For the text-containing cell, return its midpoint in (X, Y) coordinate format. 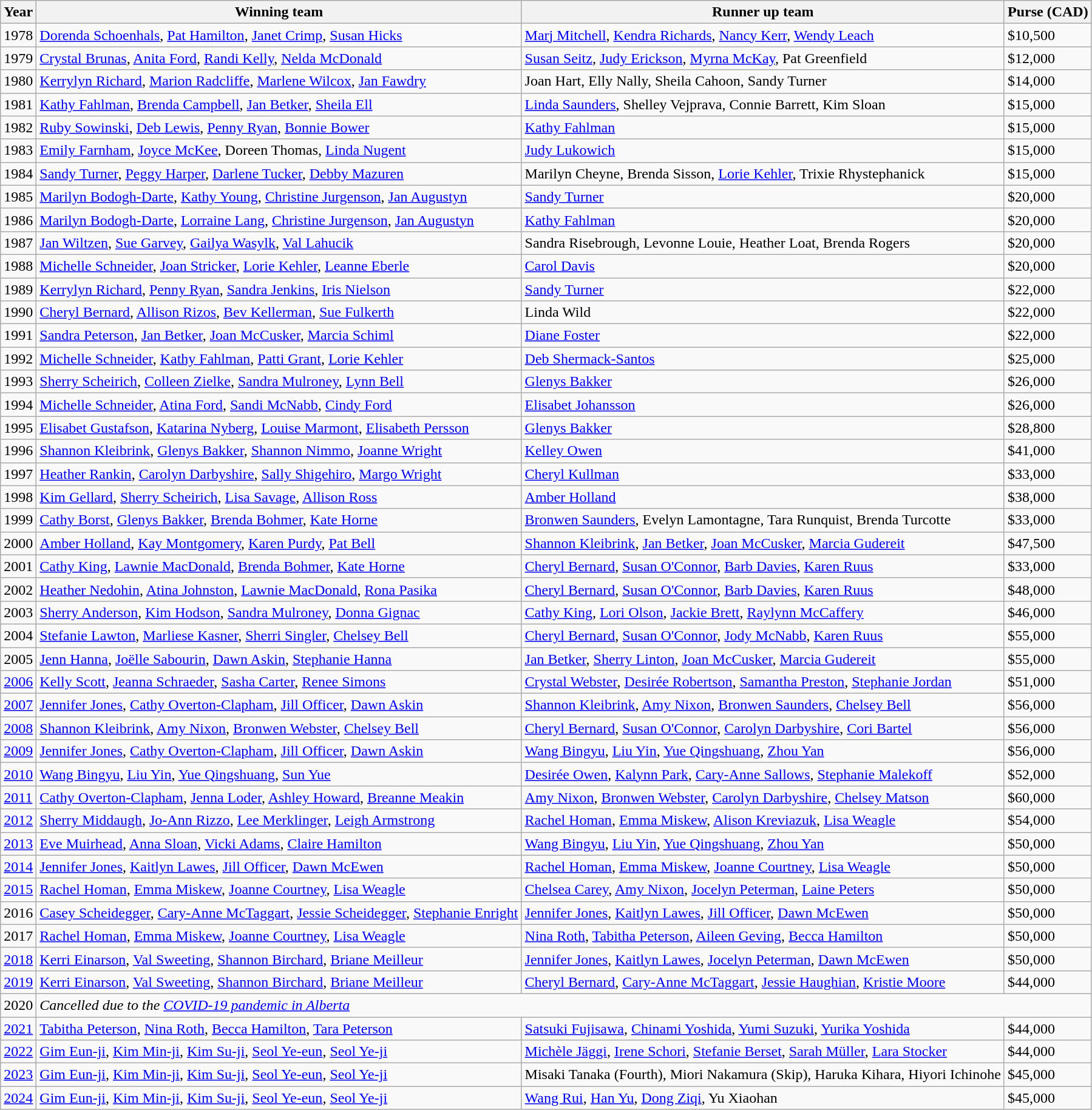
Chelsea Carey, Amy Nixon, Jocelyn Peterman, Laine Peters (762, 890)
1995 (18, 428)
Stefanie Lawton, Marliese Kasner, Sherri Singler, Chelsey Bell (279, 635)
1994 (18, 405)
2015 (18, 890)
Michelle Schneider, Kathy Fahlman, Patti Grant, Lorie Kehler (279, 359)
Emily Farnham, Joyce McKee, Doreen Thomas, Linda Nugent (279, 151)
$60,000 (1048, 797)
2017 (18, 936)
Heather Rankin, Carolyn Darbyshire, Sally Shigehiro, Margo Wright (279, 474)
Kelly Scott, Jeanna Schraeder, Sasha Carter, Renee Simons (279, 682)
Sherry Anderson, Kim Hodson, Sandra Mulroney, Donna Gignac (279, 612)
1991 (18, 336)
2002 (18, 589)
Desirée Owen, Kalynn Park, Cary-Anne Sallows, Stephanie Malekoff (762, 774)
Carol Davis (762, 266)
Kathy Fahlman, Brenda Campbell, Jan Betker, Sheila Ell (279, 104)
1985 (18, 197)
$52,000 (1048, 774)
Diane Foster (762, 336)
Wang Rui, Han Yu, Dong Ziqi, Yu Xiaohan (762, 1098)
Linda Saunders, Shelley Vejprava, Connie Barrett, Kim Sloan (762, 104)
1983 (18, 151)
Amy Nixon, Bronwen Webster, Carolyn Darbyshire, Chelsey Matson (762, 797)
2019 (18, 982)
2010 (18, 774)
Michelle Schneider, Atina Ford, Sandi McNabb, Cindy Ford (279, 405)
$46,000 (1048, 612)
$10,500 (1048, 35)
Susan Seitz, Judy Erickson, Myrna McKay, Pat Greenfield (762, 58)
2021 (18, 1029)
1998 (18, 497)
Sandra Peterson, Jan Betker, Joan McCusker, Marcia Schiml (279, 336)
Michèle Jäggi, Irene Schori, Stefanie Berset, Sarah Müller, Lara Stocker (762, 1052)
Crystal Webster, Desirée Robertson, Samantha Preston, Stephanie Jordan (762, 682)
Cathy King, Lori Olson, Jackie Brett, Raylynn McCaffery (762, 612)
Shannon Kleibrink, Amy Nixon, Bronwen Webster, Chelsey Bell (279, 728)
Amber Holland (762, 497)
2001 (18, 566)
$28,800 (1048, 428)
$38,000 (1048, 497)
Cathy Overton-Clapham, Jenna Loder, Ashley Howard, Breanne Meakin (279, 797)
1996 (18, 451)
1993 (18, 382)
Shannon Kleibrink, Amy Nixon, Bronwen Saunders, Chelsey Bell (762, 705)
2013 (18, 844)
2004 (18, 635)
Marilyn Cheyne, Brenda Sisson, Lorie Kehler, Trixie Rhystephanick (762, 174)
1986 (18, 220)
Kerrylyn Richard, Penny Ryan, Sandra Jenkins, Iris Nielson (279, 289)
2016 (18, 913)
Bronwen Saunders, Evelyn Lamontagne, Tara Runquist, Brenda Turcotte (762, 520)
Heather Nedohin, Atina Johnston, Lawnie MacDonald, Rona Pasika (279, 589)
Cathy King, Lawnie MacDonald, Brenda Bohmer, Kate Horne (279, 566)
Satsuki Fujisawa, Chinami Yoshida, Yumi Suzuki, Yurika Yoshida (762, 1029)
1984 (18, 174)
2008 (18, 728)
Kim Gellard, Sherry Scheirich, Lisa Savage, Allison Ross (279, 497)
Marj Mitchell, Kendra Richards, Nancy Kerr, Wendy Leach (762, 35)
Jenn Hanna, Joëlle Sabourin, Dawn Askin, Stephanie Hanna (279, 658)
Year (18, 12)
2000 (18, 543)
2007 (18, 705)
2018 (18, 959)
Sherry Middaugh, Jo-Ann Rizzo, Lee Merklinger, Leigh Armstrong (279, 821)
$48,000 (1048, 589)
Jan Wiltzen, Sue Garvey, Gailya Wasylk, Val Lahucik (279, 243)
Jennifer Jones, Kaitlyn Lawes, Jocelyn Peterman, Dawn McEwen (762, 959)
1982 (18, 127)
Misaki Tanaka (Fourth), Miori Nakamura (Skip), Haruka Kihara, Hiyori Ichinohe (762, 1075)
Amber Holland, Kay Montgomery, Karen Purdy, Pat Bell (279, 543)
Shannon Kleibrink, Jan Betker, Joan McCusker, Marcia Gudereit (762, 543)
Sandra Risebrough, Levonne Louie, Heather Loat, Brenda Rogers (762, 243)
2014 (18, 867)
Kelley Owen (762, 451)
$25,000 (1048, 359)
1999 (18, 520)
$51,000 (1048, 682)
$47,500 (1048, 543)
Marilyn Bodogh-Darte, Kathy Young, Christine Jurgenson, Jan Augustyn (279, 197)
2012 (18, 821)
2003 (18, 612)
Michelle Schneider, Joan Stricker, Lorie Kehler, Leanne Eberle (279, 266)
Deb Shermack-Santos (762, 359)
Cheryl Bernard, Cary-Anne McTaggart, Jessie Haughian, Kristie Moore (762, 982)
$14,000 (1048, 81)
Cancelled due to the COVID-19 pandemic in Alberta (564, 1005)
1987 (18, 243)
Jan Betker, Sherry Linton, Joan McCusker, Marcia Gudereit (762, 658)
Shannon Kleibrink, Glenys Bakker, Shannon Nimmo, Joanne Wright (279, 451)
Linda Wild (762, 313)
1978 (18, 35)
1980 (18, 81)
2011 (18, 797)
Dorenda Schoenhals, Pat Hamilton, Janet Crimp, Susan Hicks (279, 35)
1990 (18, 313)
1997 (18, 474)
Elisabet Gustafson, Katarina Nyberg, Louise Marmont, Elisabeth Persson (279, 428)
2006 (18, 682)
2022 (18, 1052)
2009 (18, 751)
Sherry Scheirich, Colleen Zielke, Sandra Mulroney, Lynn Bell (279, 382)
Wang Bingyu, Liu Yin, Yue Qingshuang, Sun Yue (279, 774)
Purse (CAD) (1048, 12)
1989 (18, 289)
Rachel Homan, Emma Miskew, Alison Kreviazuk, Lisa Weagle (762, 821)
Tabitha Peterson, Nina Roth, Becca Hamilton, Tara Peterson (279, 1029)
Runner up team (762, 12)
Elisabet Johansson (762, 405)
Cathy Borst, Glenys Bakker, Brenda Bohmer, Kate Horne (279, 520)
Cheryl Kullman (762, 474)
Cheryl Bernard, Susan O'Connor, Carolyn Darbyshire, Cori Bartel (762, 728)
Judy Lukowich (762, 151)
Cheryl Bernard, Susan O'Connor, Jody McNabb, Karen Ruus (762, 635)
$12,000 (1048, 58)
Joan Hart, Elly Nally, Sheila Cahoon, Sandy Turner (762, 81)
Kerrylyn Richard, Marion Radcliffe, Marlene Wilcox, Jan Fawdry (279, 81)
$41,000 (1048, 451)
Ruby Sowinski, Deb Lewis, Penny Ryan, Bonnie Bower (279, 127)
2005 (18, 658)
2020 (18, 1005)
1988 (18, 266)
1979 (18, 58)
Crystal Brunas, Anita Ford, Randi Kelly, Nelda McDonald (279, 58)
2023 (18, 1075)
Cheryl Bernard, Allison Rizos, Bev Kellerman, Sue Fulkerth (279, 313)
$54,000 (1048, 821)
Casey Scheidegger, Cary-Anne McTaggart, Jessie Scheidegger, Stephanie Enright (279, 913)
1981 (18, 104)
Eve Muirhead, Anna Sloan, Vicki Adams, Claire Hamilton (279, 844)
Sandy Turner, Peggy Harper, Darlene Tucker, Debby Mazuren (279, 174)
1992 (18, 359)
Nina Roth, Tabitha Peterson, Aileen Geving, Becca Hamilton (762, 936)
Marilyn Bodogh-Darte, Lorraine Lang, Christine Jurgenson, Jan Augustyn (279, 220)
2024 (18, 1098)
Winning team (279, 12)
